Pinpoint the cell where the given text exists, returning its [x, y] midpoint coordinate. 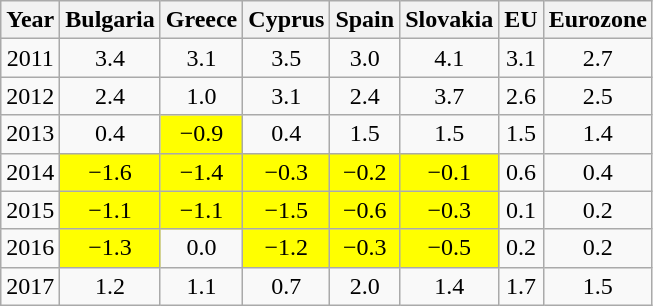
2015 [30, 210]
Bulgaria [110, 20]
2.6 [521, 96]
0.1 [521, 210]
Spain [365, 20]
−1.5 [286, 210]
3.5 [286, 58]
1.0 [202, 96]
0.6 [521, 172]
EU [521, 20]
Greece [202, 20]
Year [30, 20]
2.5 [598, 96]
2012 [30, 96]
2016 [30, 248]
4.1 [450, 58]
2011 [30, 58]
3.0 [365, 58]
−0.5 [450, 248]
Cyprus [286, 20]
−1.2 [286, 248]
2013 [30, 134]
1.7 [521, 286]
2014 [30, 172]
3.4 [110, 58]
2.7 [598, 58]
−1.4 [202, 172]
1.2 [110, 286]
Slovakia [450, 20]
−0.2 [365, 172]
0.7 [286, 286]
3.7 [450, 96]
1.1 [202, 286]
−0.1 [450, 172]
Eurozone [598, 20]
0.0 [202, 248]
−1.6 [110, 172]
2.0 [365, 286]
−0.6 [365, 210]
−0.9 [202, 134]
2017 [30, 286]
−1.3 [110, 248]
